Find where the given text appears and provide that cell's center as (X, Y) coordinate. 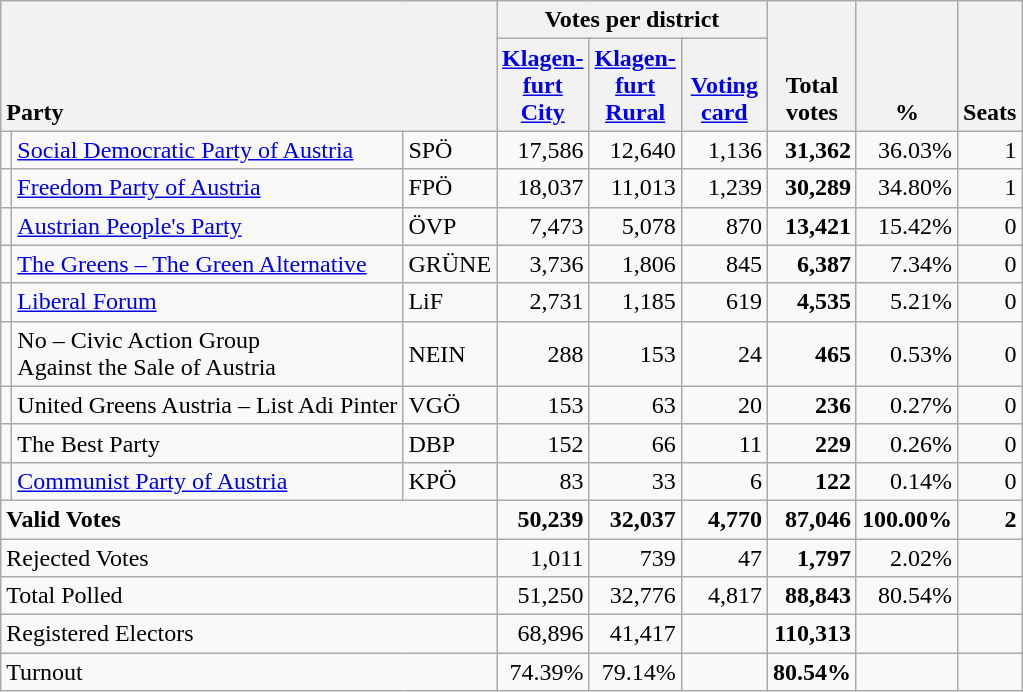
41,417 (635, 634)
36.03% (906, 150)
17,586 (543, 150)
Social Democratic Party of Austria (208, 150)
ÖVP (450, 226)
11 (724, 443)
229 (812, 443)
The Greens – The Green Alternative (208, 264)
236 (812, 405)
1,797 (812, 557)
0.53% (906, 354)
Party (249, 66)
Totalvotes (812, 66)
Communist Party of Austria (208, 481)
United Greens Austria – List Adi Pinter (208, 405)
1,011 (543, 557)
Votes per district (632, 20)
100.00% (906, 519)
31,362 (812, 150)
Seats (990, 66)
Total Polled (249, 596)
66 (635, 443)
DBP (450, 443)
12,640 (635, 150)
Austrian People's Party (208, 226)
NEIN (450, 354)
88,843 (812, 596)
SPÖ (450, 150)
5,078 (635, 226)
152 (543, 443)
0.26% (906, 443)
79.14% (635, 672)
15.42% (906, 226)
Votingcard (724, 85)
13,421 (812, 226)
1,806 (635, 264)
619 (724, 302)
74.39% (543, 672)
83 (543, 481)
Rejected Votes (249, 557)
4,817 (724, 596)
FPÖ (450, 188)
33 (635, 481)
5.21% (906, 302)
739 (635, 557)
Liberal Forum (208, 302)
63 (635, 405)
87,046 (812, 519)
No – Civic Action GroupAgainst the Sale of Austria (208, 354)
Registered Electors (249, 634)
6 (724, 481)
GRÜNE (450, 264)
288 (543, 354)
20 (724, 405)
Klagen-furtCity (543, 85)
2,731 (543, 302)
11,013 (635, 188)
7,473 (543, 226)
3,736 (543, 264)
1,185 (635, 302)
1,136 (724, 150)
30,289 (812, 188)
51,250 (543, 596)
845 (724, 264)
0.27% (906, 405)
24 (724, 354)
465 (812, 354)
2.02% (906, 557)
Klagen-furtRural (635, 85)
% (906, 66)
110,313 (812, 634)
4,770 (724, 519)
870 (724, 226)
Freedom Party of Austria (208, 188)
32,037 (635, 519)
VGÖ (450, 405)
2 (990, 519)
18,037 (543, 188)
0.14% (906, 481)
34.80% (906, 188)
32,776 (635, 596)
47 (724, 557)
6,387 (812, 264)
1,239 (724, 188)
Turnout (249, 672)
68,896 (543, 634)
The Best Party (208, 443)
KPÖ (450, 481)
7.34% (906, 264)
Valid Votes (249, 519)
122 (812, 481)
LiF (450, 302)
50,239 (543, 519)
4,535 (812, 302)
